Capture the cell that displays the provided text and extract its [X, Y] central coordinate. 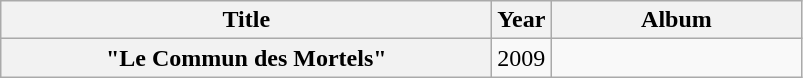
2009 [522, 58]
"Le Commun des Mortels" [246, 58]
Title [246, 20]
Year [522, 20]
Album [676, 20]
